From the cell containing the given text, extract its center point as (X, Y) coordinate. 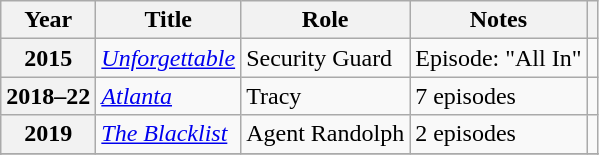
Security Guard (326, 58)
Role (326, 20)
Year (48, 20)
Episode: "All In" (498, 58)
Agent Randolph (326, 134)
Tracy (326, 96)
7 episodes (498, 96)
2018–22 (48, 96)
Title (168, 20)
2015 (48, 58)
2 episodes (498, 134)
Atlanta (168, 96)
Unforgettable (168, 58)
Notes (498, 20)
The Blacklist (168, 134)
2019 (48, 134)
